Locate the cell with the specified text and output its (X, Y) center coordinate. 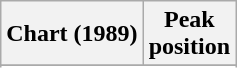
Peakposition (189, 34)
Chart (1989) (72, 34)
